Output the [x, y] coordinate of the center of the cell containing the given text.  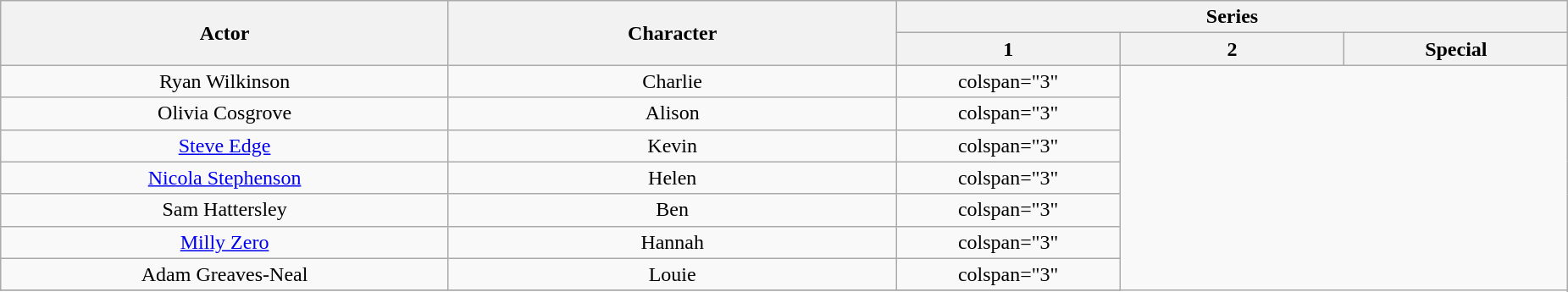
Helen [673, 178]
Sam Hattersley [225, 210]
Hannah [673, 242]
Ben [673, 210]
Special [1456, 49]
Milly Zero [225, 242]
Steve Edge [225, 146]
1 [1008, 49]
Nicola Stephenson [225, 178]
Adam Greaves-Neal [225, 274]
Alison [673, 113]
Series [1232, 17]
2 [1232, 49]
Olivia Cosgrove [225, 113]
Kevin [673, 146]
Ryan Wilkinson [225, 81]
Charlie [673, 81]
Louie [673, 274]
Actor [225, 33]
Character [673, 33]
